Identify which cell holds the provided text, then report its [X, Y] central coordinate. 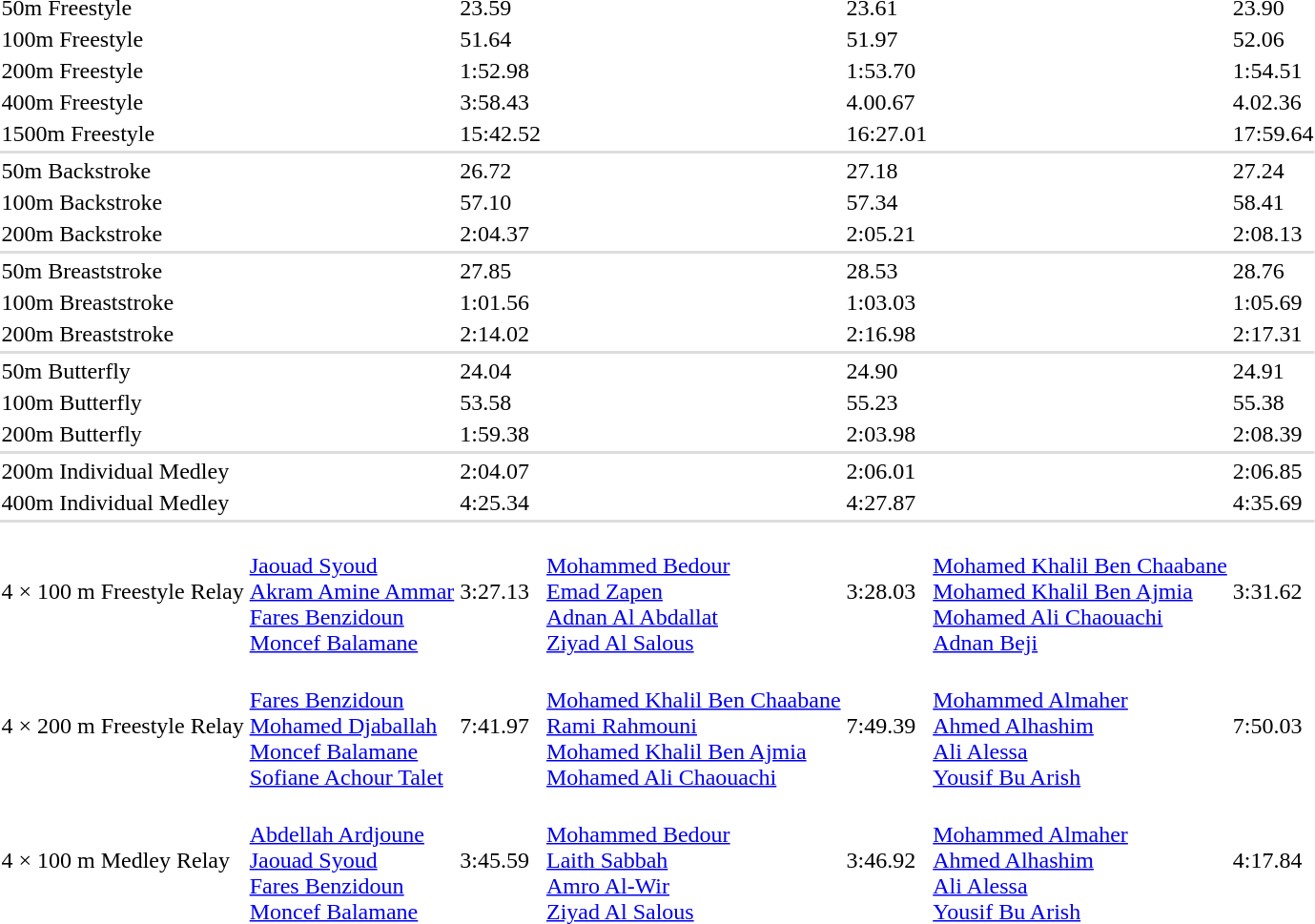
51.64 [501, 39]
2:14.02 [501, 334]
17:59.64 [1273, 133]
55.38 [1273, 402]
26.72 [501, 171]
2:08.39 [1273, 434]
3:58.43 [501, 102]
4:27.87 [887, 503]
4 × 200 m Freestyle Relay [122, 726]
1:03.03 [887, 302]
3:27.13 [501, 591]
7:41.97 [501, 726]
53.58 [501, 402]
4.02.36 [1273, 102]
2:04.07 [501, 471]
1:54.51 [1273, 71]
4:25.34 [501, 503]
50m Backstroke [122, 171]
1:59.38 [501, 434]
3:28.03 [887, 591]
1:53.70 [887, 71]
2:06.85 [1273, 471]
50m Breaststroke [122, 271]
27.85 [501, 271]
16:27.01 [887, 133]
400m Freestyle [122, 102]
2:16.98 [887, 334]
27.18 [887, 171]
100m Butterfly [122, 402]
58.41 [1273, 202]
1:05.69 [1273, 302]
100m Breaststroke [122, 302]
15:42.52 [501, 133]
2:03.98 [887, 434]
Jaouad SyoudAkram Amine AmmarFares BenzidounMoncef Balamane [352, 591]
24.04 [501, 371]
400m Individual Medley [122, 503]
Fares BenzidounMohamed DjaballahMoncef BalamaneSofiane Achour Talet [352, 726]
28.76 [1273, 271]
50m Butterfly [122, 371]
Mohammed BedourEmad ZapenAdnan Al AbdallatZiyad Al Salous [693, 591]
4.00.67 [887, 102]
Mohammed AlmaherAhmed AlhashimAli AlessaYousif Bu Arish [1080, 726]
57.34 [887, 202]
57.10 [501, 202]
1500m Freestyle [122, 133]
2:17.31 [1273, 334]
52.06 [1273, 39]
27.24 [1273, 171]
2:06.01 [887, 471]
24.91 [1273, 371]
7:49.39 [887, 726]
2:08.13 [1273, 234]
7:50.03 [1273, 726]
200m Butterfly [122, 434]
Mohamed Khalil Ben ChaabaneRami RahmouniMohamed Khalil Ben AjmiaMohamed Ali Chaouachi [693, 726]
1:52.98 [501, 71]
100m Freestyle [122, 39]
3:31.62 [1273, 591]
Mohamed Khalil Ben ChaabaneMohamed Khalil Ben AjmiaMohamed Ali ChaouachiAdnan Beji [1080, 591]
4 × 100 m Freestyle Relay [122, 591]
4:35.69 [1273, 503]
100m Backstroke [122, 202]
51.97 [887, 39]
55.23 [887, 402]
1:01.56 [501, 302]
200m Breaststroke [122, 334]
200m Individual Medley [122, 471]
2:04.37 [501, 234]
200m Freestyle [122, 71]
200m Backstroke [122, 234]
28.53 [887, 271]
2:05.21 [887, 234]
24.90 [887, 371]
